For the text-containing cell, return its midpoint in [X, Y] coordinate format. 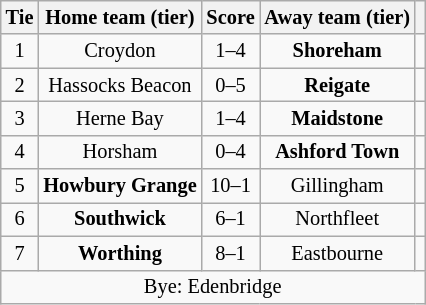
Ashford Town [338, 152]
Worthing [120, 253]
Away team (tier) [338, 17]
Herne Bay [120, 118]
10–1 [231, 186]
Gillingham [338, 186]
6 [20, 219]
3 [20, 118]
Shoreham [338, 51]
1 [20, 51]
8–1 [231, 253]
Tie [20, 17]
Howbury Grange [120, 186]
2 [20, 85]
Reigate [338, 85]
Southwick [120, 219]
Bye: Edenbridge [213, 287]
0–4 [231, 152]
Northfleet [338, 219]
0–5 [231, 85]
Croydon [120, 51]
Horsham [120, 152]
5 [20, 186]
4 [20, 152]
Eastbourne [338, 253]
7 [20, 253]
Score [231, 17]
Maidstone [338, 118]
Home team (tier) [120, 17]
6–1 [231, 219]
Hassocks Beacon [120, 85]
